Return the (x, y) coordinate for the center point of the cell that contains the specified text.  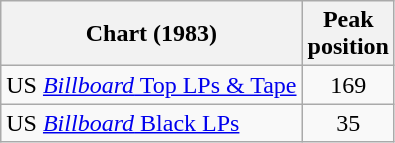
Chart (1983) (152, 34)
US Billboard Top LPs & Tape (152, 85)
169 (348, 85)
US Billboard Black LPs (152, 123)
35 (348, 123)
Peak position (348, 34)
